Extract the [x, y] coordinate from the center of the cell holding the provided text.  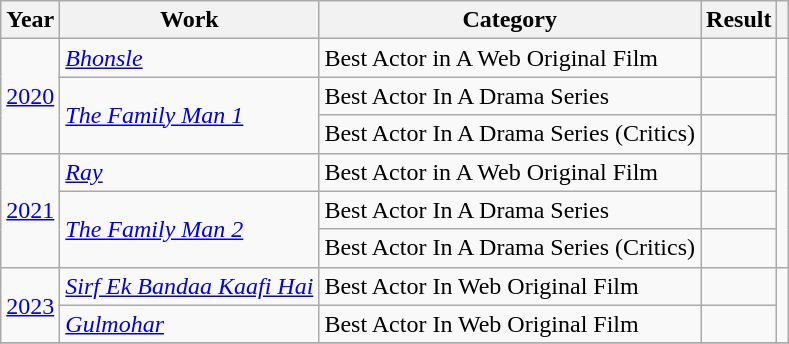
2021 [30, 210]
2023 [30, 305]
Category⁣ [510, 20]
2020 [30, 96]
Bhonsle [190, 58]
Result⁣ [739, 20]
Sirf Ek Bandaa Kaafi Hai⁣ [190, 286]
The Family Man 1⁣ [190, 115]
Ray⁣ [190, 172]
Best Actor in A Web Original Film⁣ [510, 172]
Work⁣ [190, 20]
Year⁣ [30, 20]
Best Actor in A Web Original Film [510, 58]
The Family Man 2⁣ [190, 229]
Gulmohar [190, 324]
